For the text-containing cell, return its midpoint in (x, y) coordinate format. 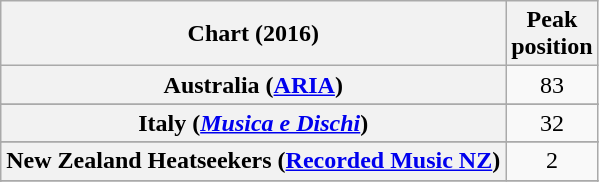
83 (552, 85)
Australia (ARIA) (254, 85)
Italy (Musica e Dischi) (254, 123)
Peak position (552, 34)
New Zealand Heatseekers (Recorded Music NZ) (254, 161)
2 (552, 161)
Chart (2016) (254, 34)
32 (552, 123)
